Pinpoint the cell where the given text exists, returning its (X, Y) midpoint coordinate. 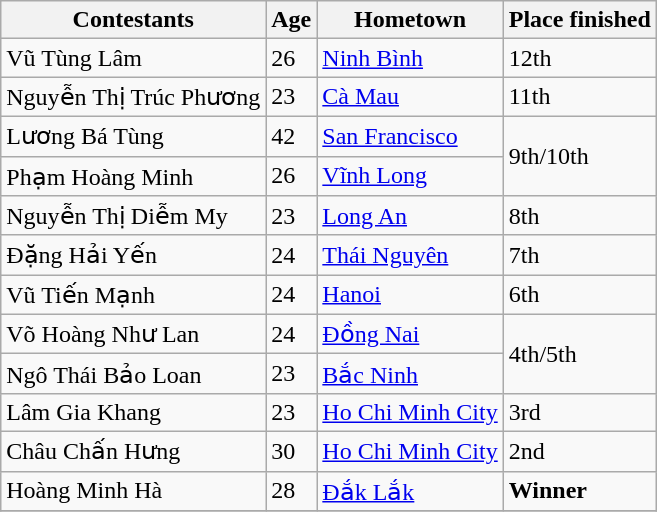
Age (292, 20)
Ngô Thái Bảo Loan (134, 374)
3rd (580, 412)
Contestants (134, 20)
28 (292, 491)
Phạm Hoàng Minh (134, 176)
Ninh Bình (410, 58)
Lương Bá Tùng (134, 136)
Đắk Lắk (410, 491)
Lâm Gia Khang (134, 412)
4th/5th (580, 354)
9th/10th (580, 156)
Đồng Nai (410, 334)
Vũ Tùng Lâm (134, 58)
Vũ Tiến Mạnh (134, 295)
11th (580, 97)
Hanoi (410, 295)
San Francisco (410, 136)
Long An (410, 216)
6th (580, 295)
30 (292, 451)
Châu Chấn Hưng (134, 451)
Place finished (580, 20)
42 (292, 136)
Nguyễn Thị Diễm My (134, 216)
Vĩnh Long (410, 176)
Nguyễn Thị Trúc Phương (134, 97)
Cà Mau (410, 97)
2nd (580, 451)
8th (580, 216)
Bắc Ninh (410, 374)
Đặng Hải Yến (134, 255)
Hometown (410, 20)
Võ Hoàng Như Lan (134, 334)
12th (580, 58)
Winner (580, 491)
7th (580, 255)
Hoàng Minh Hà (134, 491)
Thái Nguyên (410, 255)
